Identify which cell holds the provided text, then report its [x, y] central coordinate. 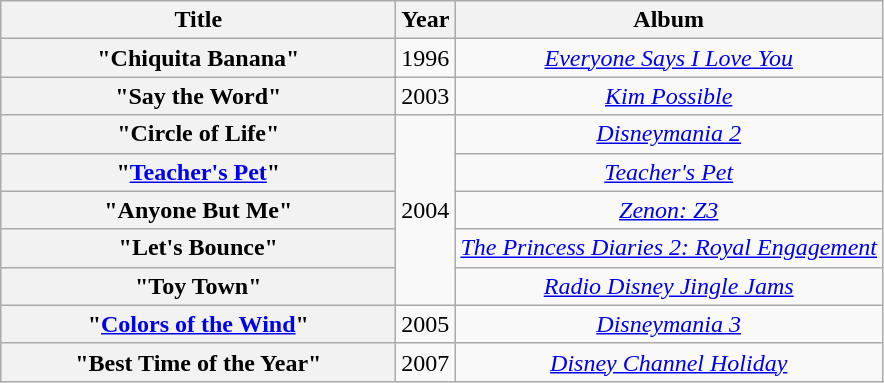
1996 [426, 58]
2004 [426, 210]
"Anyone But Me" [198, 210]
"Chiquita Banana" [198, 58]
"Best Time of the Year" [198, 362]
Disneymania 3 [669, 324]
The Princess Diaries 2: Royal Engagement [669, 248]
Disney Channel Holiday [669, 362]
Teacher's Pet [669, 172]
2007 [426, 362]
"Let's Bounce" [198, 248]
Title [198, 20]
2003 [426, 96]
Disneymania 2 [669, 134]
"Teacher's Pet" [198, 172]
"Colors of the Wind" [198, 324]
"Circle of Life" [198, 134]
Zenon: Z3 [669, 210]
"Say the Word" [198, 96]
Album [669, 20]
Radio Disney Jingle Jams [669, 286]
2005 [426, 324]
Kim Possible [669, 96]
Everyone Says I Love You [669, 58]
Year [426, 20]
"Toy Town" [198, 286]
